Pinpoint the cell where the given text exists, returning its [X, Y] midpoint coordinate. 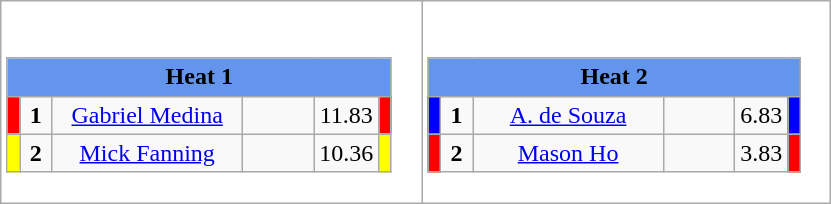
11.83 [346, 115]
10.36 [346, 153]
A. de Souza [568, 115]
Heat 1 1 Gabriel Medina 11.83 2 Mick Fanning 10.36 [212, 102]
3.83 [762, 153]
Heat 2 [614, 77]
Heat 2 1 A. de Souza 6.83 2 Mason Ho 3.83 [626, 102]
Mason Ho [568, 153]
Heat 1 [199, 77]
Gabriel Medina [148, 115]
Mick Fanning [148, 153]
6.83 [762, 115]
